Return (X, Y) of the center of cell containing provided text 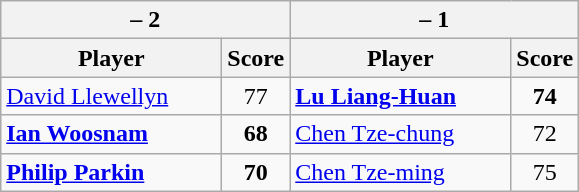
68 (256, 134)
77 (256, 96)
75 (545, 172)
Ian Woosnam (112, 134)
72 (545, 134)
Chen Tze-ming (400, 172)
– 2 (146, 20)
Lu Liang-Huan (400, 96)
70 (256, 172)
74 (545, 96)
– 1 (434, 20)
Philip Parkin (112, 172)
Chen Tze-chung (400, 134)
David Llewellyn (112, 96)
